Identify which cell holds the provided text, then report its (x, y) central coordinate. 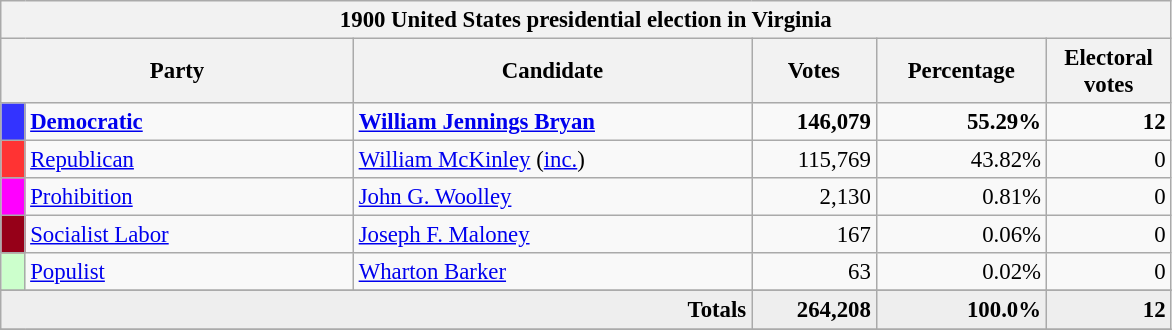
Democratic (189, 122)
264,208 (814, 310)
Socialist Labor (189, 235)
Totals (376, 310)
Party (178, 72)
Candidate (552, 72)
0.06% (961, 235)
Votes (814, 72)
Republican (189, 160)
0.02% (961, 273)
1900 United States presidential election in Virginia (586, 20)
63 (814, 273)
0.81% (961, 197)
2,130 (814, 197)
Wharton Barker (552, 273)
100.0% (961, 310)
Prohibition (189, 197)
Populist (189, 273)
43.82% (961, 160)
Electoral votes (1108, 72)
146,079 (814, 122)
167 (814, 235)
55.29% (961, 122)
William Jennings Bryan (552, 122)
John G. Woolley (552, 197)
William McKinley (inc.) (552, 160)
Percentage (961, 72)
Joseph F. Maloney (552, 235)
115,769 (814, 160)
